Locate the cell with the specified text and output its (X, Y) center coordinate. 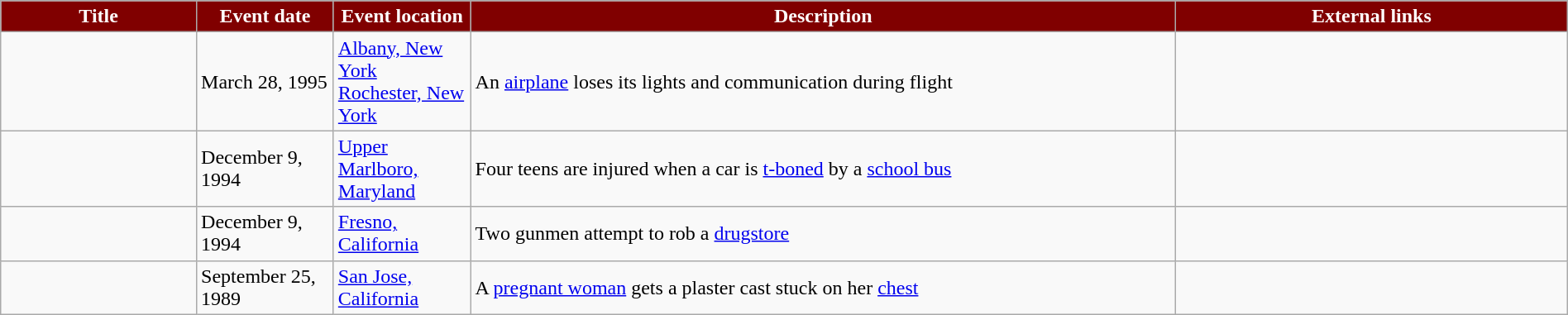
Description (824, 17)
A pregnant woman gets a plaster cast stuck on her chest (824, 288)
An airplane loses its lights and communication during flight (824, 81)
September 25, 1989 (265, 288)
March 28, 1995 (265, 81)
External links (1372, 17)
San Jose, California (402, 288)
Albany, New YorkRochester, New York (402, 81)
Title (99, 17)
Event location (402, 17)
Two gunmen attempt to rob a drugstore (824, 233)
Four teens are injured when a car is t-boned by a school bus (824, 169)
Fresno, California (402, 233)
Upper Marlboro, Maryland (402, 169)
Event date (265, 17)
